Identify which cell holds the provided text, then report its [X, Y] central coordinate. 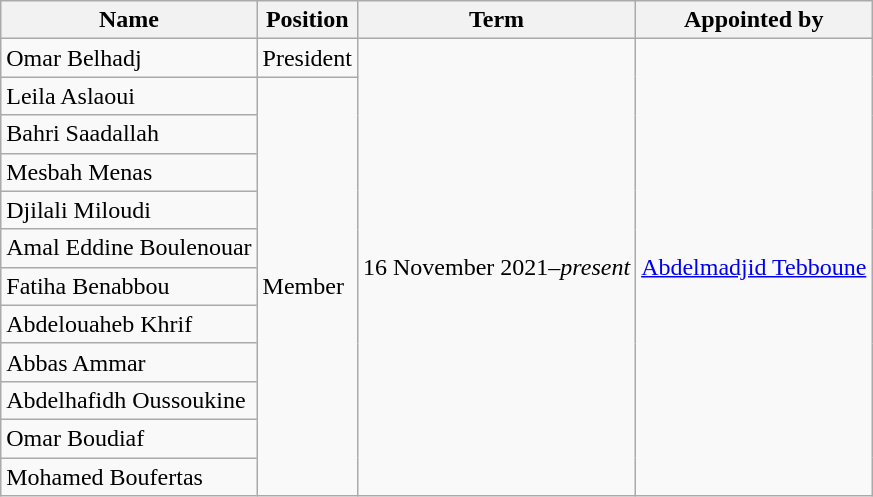
Djilali Miloudi [129, 210]
Abdelmadjid Tebboune [754, 268]
Member [307, 286]
Mohamed Boufertas [129, 477]
Fatiha Benabbou [129, 286]
President [307, 58]
Mesbah Menas [129, 172]
Abbas Ammar [129, 362]
Abdelhafidh Oussoukine [129, 400]
Appointed by [754, 20]
Omar Boudiaf [129, 438]
Position [307, 20]
Amal Eddine Boulenouar [129, 248]
16 November 2021–present [496, 268]
Bahri Saadallah [129, 134]
Leila Aslaoui [129, 96]
Abdelouaheb Khrif [129, 324]
Name [129, 20]
Omar Belhadj [129, 58]
Term [496, 20]
